Provide the (X, Y) coordinate of the cell's center where the given text is located.  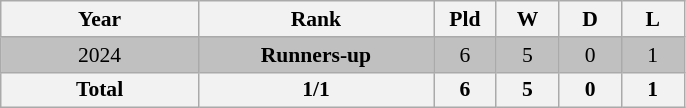
Total (100, 90)
D (590, 19)
Runners-up (316, 55)
Rank (316, 19)
Year (100, 19)
L (652, 19)
Pld (466, 19)
W (528, 19)
1/1 (316, 90)
2024 (100, 55)
